Find where the given text appears and provide that cell's center as [x, y] coordinate. 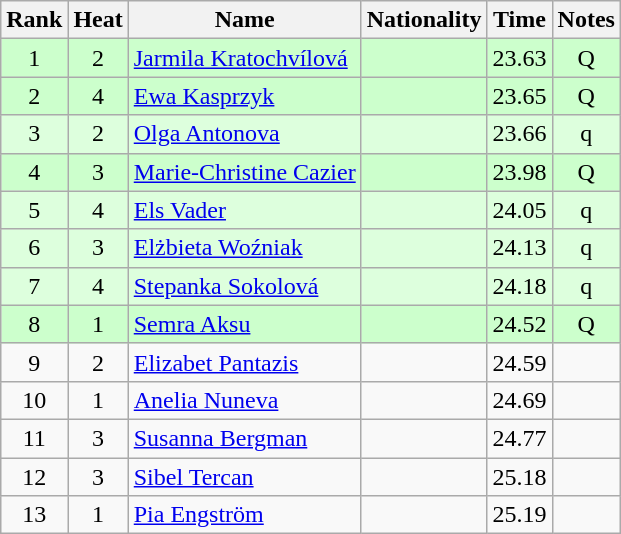
23.98 [520, 172]
Pia Engström [244, 515]
Jarmila Kratochvílová [244, 58]
7 [34, 286]
23.63 [520, 58]
8 [34, 324]
12 [34, 477]
Susanna Bergman [244, 438]
Anelia Nuneva [244, 400]
24.59 [520, 362]
Stepanka Sokolová [244, 286]
10 [34, 400]
24.52 [520, 324]
13 [34, 515]
25.19 [520, 515]
Heat [98, 20]
Rank [34, 20]
24.69 [520, 400]
5 [34, 210]
24.13 [520, 248]
Nationality [424, 20]
11 [34, 438]
Sibel Tercan [244, 477]
Name [244, 20]
23.65 [520, 96]
Olga Antonova [244, 134]
24.77 [520, 438]
Semra Aksu [244, 324]
24.05 [520, 210]
9 [34, 362]
25.18 [520, 477]
6 [34, 248]
Els Vader [244, 210]
Ewa Kasprzyk [244, 96]
Notes [586, 20]
23.66 [520, 134]
Marie-Christine Cazier [244, 172]
Elizabet Pantazis [244, 362]
24.18 [520, 286]
Time [520, 20]
Elżbieta Woźniak [244, 248]
